Return the [x, y] coordinate for the center point of the cell that contains the specified text.  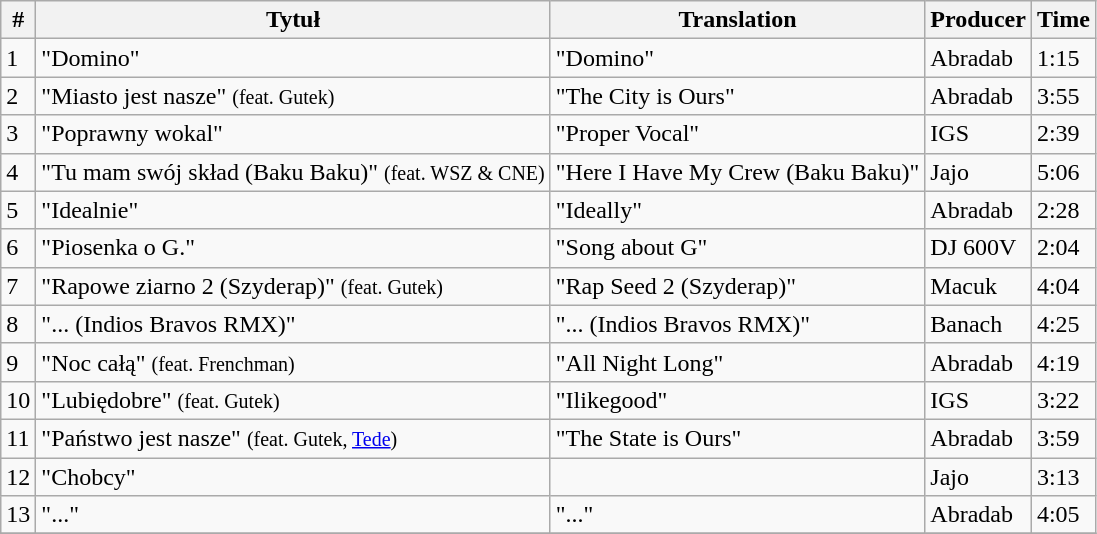
3:59 [1063, 438]
2:04 [1063, 248]
"Lubiędobre" (feat. Gutek) [293, 400]
12 [18, 477]
8 [18, 324]
13 [18, 515]
1 [18, 58]
5 [18, 210]
"Idealnie" [293, 210]
"Noc całą" (feat. Frenchman) [293, 362]
"Państwo jest nasze" (feat. Gutek, Tede) [293, 438]
"Poprawny wokal" [293, 134]
2 [18, 96]
3:13 [1063, 477]
4:19 [1063, 362]
Banach [978, 324]
1:15 [1063, 58]
"Rapowe ziarno 2 (Szyderap)" (feat. Gutek) [293, 286]
4 [18, 172]
"Ilikegood" [738, 400]
7 [18, 286]
# [18, 20]
11 [18, 438]
10 [18, 400]
"Ideally" [738, 210]
2:28 [1063, 210]
"Tu mam swój skład (Baku Baku)" (feat. WSZ & CNE) [293, 172]
"Chobcy" [293, 477]
Tytuł [293, 20]
Time [1063, 20]
"Here I Have My Crew (Baku Baku)" [738, 172]
"Rap Seed 2 (Szyderap)" [738, 286]
3 [18, 134]
"Proper Vocal" [738, 134]
Translation [738, 20]
Producer [978, 20]
4:25 [1063, 324]
"The City is Ours" [738, 96]
4:04 [1063, 286]
9 [18, 362]
"Song about G" [738, 248]
"All Night Long" [738, 362]
DJ 600V [978, 248]
"The State is Ours" [738, 438]
3:55 [1063, 96]
5:06 [1063, 172]
2:39 [1063, 134]
"Miasto jest nasze" (feat. Gutek) [293, 96]
3:22 [1063, 400]
Macuk [978, 286]
"Piosenka o G." [293, 248]
6 [18, 248]
4:05 [1063, 515]
